Return the [x, y] coordinate for the center point of the cell that contains the specified text.  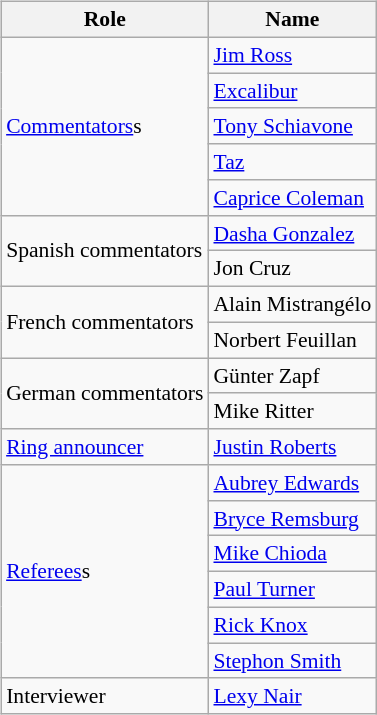
Excalibur [292, 91]
Paul Turner [292, 590]
Jim Ross [292, 55]
Mike Chioda [292, 554]
Alain Mistrangélo [292, 305]
Günter Zapf [292, 376]
Tony Schiavone [292, 126]
Ring announcer [104, 447]
Name [292, 20]
Commentatorss [104, 126]
Spanish commentators [104, 250]
Jon Cruz [292, 269]
Lexy Nair [292, 696]
Dasha Gonzalez [292, 233]
German commentators [104, 394]
Role [104, 20]
Mike Ritter [292, 411]
French commentators [104, 322]
Rick Knox [292, 625]
Refereess [104, 572]
Norbert Feuillan [292, 340]
Bryce Remsburg [292, 518]
Taz [292, 162]
Caprice Coleman [292, 198]
Interviewer [104, 696]
Stephon Smith [292, 661]
Justin Roberts [292, 447]
Aubrey Edwards [292, 483]
